Provide the (x, y) coordinate of the cell's center where the given text is located.  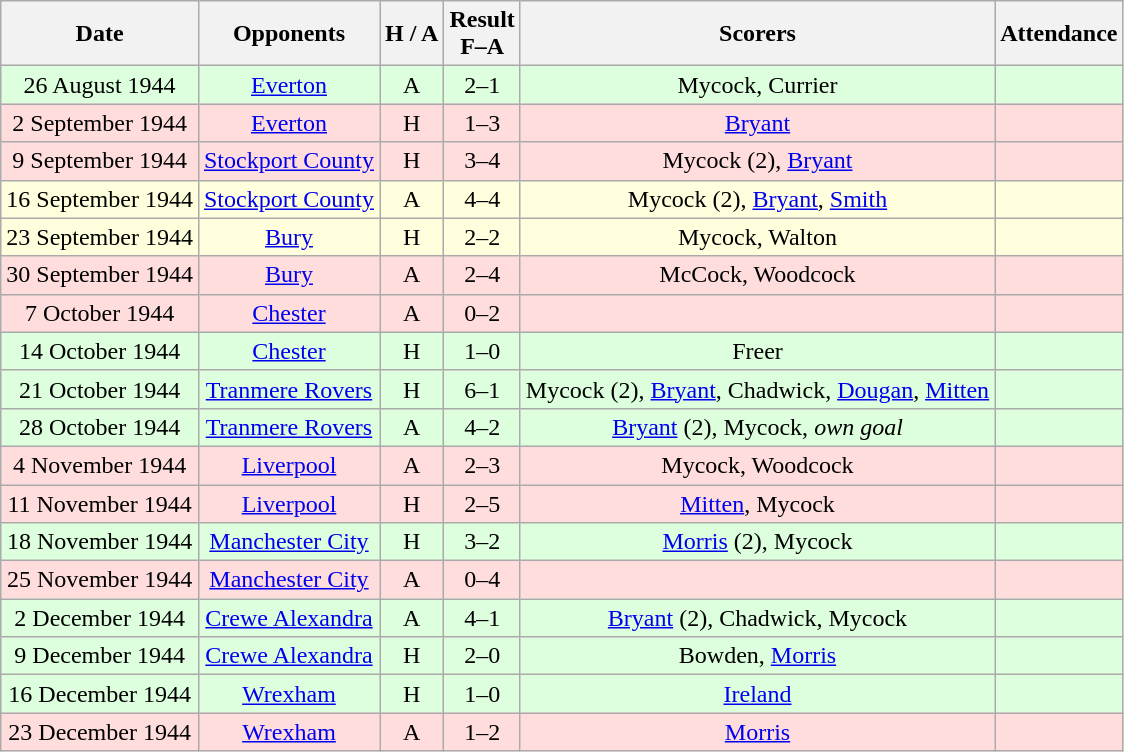
Mycock, Woodcock (757, 465)
ResultF–A (482, 34)
6–1 (482, 389)
16 December 1944 (100, 694)
11 November 1944 (100, 503)
Mycock, Walton (757, 237)
Mycock (2), Bryant (757, 161)
Mycock (2), Bryant, Chadwick, Dougan, Mitten (757, 389)
2–2 (482, 237)
H / A (412, 34)
23 September 1944 (100, 237)
Bryant (2), Chadwick, Mycock (757, 618)
Scorers (757, 34)
2–4 (482, 275)
4–1 (482, 618)
26 August 1944 (100, 85)
2–5 (482, 503)
3–2 (482, 542)
2 September 1944 (100, 123)
2–0 (482, 656)
9 December 1944 (100, 656)
Ireland (757, 694)
4–4 (482, 199)
Date (100, 34)
7 October 1944 (100, 313)
Freer (757, 351)
2–3 (482, 465)
Morris (757, 732)
9 September 1944 (100, 161)
25 November 1944 (100, 580)
16 September 1944 (100, 199)
18 November 1944 (100, 542)
14 October 1944 (100, 351)
30 September 1944 (100, 275)
0–4 (482, 580)
4 November 1944 (100, 465)
2–1 (482, 85)
4–2 (482, 427)
21 October 1944 (100, 389)
Attendance (1059, 34)
Mycock, Currier (757, 85)
McCock, Woodcock (757, 275)
Bryant (757, 123)
1–3 (482, 123)
0–2 (482, 313)
Opponents (288, 34)
Morris (2), Mycock (757, 542)
1–2 (482, 732)
3–4 (482, 161)
Mitten, Mycock (757, 503)
Bowden, Morris (757, 656)
Mycock (2), Bryant, Smith (757, 199)
Bryant (2), Mycock, own goal (757, 427)
23 December 1944 (100, 732)
2 December 1944 (100, 618)
28 October 1944 (100, 427)
